Detect which cell encompasses the target text, then output its (x, y) center coordinate. 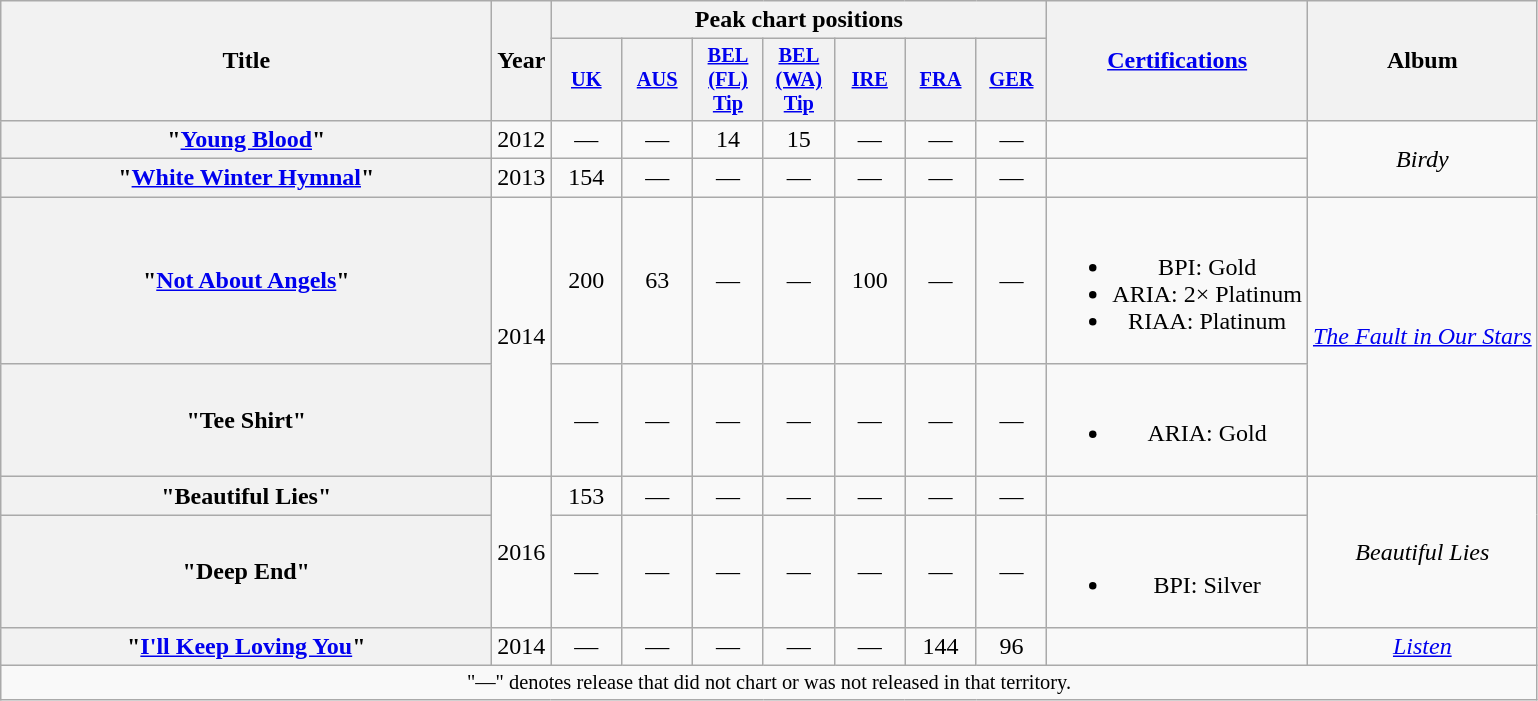
Listen (1422, 647)
BEL(FL)Tip (728, 80)
Birdy (1422, 158)
"I'll Keep Loving You" (246, 647)
96 (1012, 647)
BPI: GoldARIA: 2× Platinum RIAA: Platinum (1178, 280)
AUS (658, 80)
FRA (940, 80)
Title (246, 61)
"Not About Angels" (246, 280)
153 (586, 496)
Peak chart positions (799, 20)
Certifications (1178, 61)
"Deep End" (246, 572)
BEL(WA)Tip (798, 80)
154 (586, 178)
"—" denotes release that did not chart or was not released in that territory. (769, 683)
15 (798, 139)
63 (658, 280)
14 (728, 139)
200 (586, 280)
"Beautiful Lies" (246, 496)
100 (870, 280)
UK (586, 80)
Album (1422, 61)
2013 (522, 178)
"White Winter Hymnal" (246, 178)
The Fault in Our Stars (1422, 337)
GER (1012, 80)
2012 (522, 139)
"Young Blood" (246, 139)
"Tee Shirt" (246, 420)
IRE (870, 80)
ARIA: Gold (1178, 420)
2016 (522, 552)
Beautiful Lies (1422, 552)
Year (522, 61)
BPI: Silver (1178, 572)
144 (940, 647)
